Locate the cell with the specified text and output its (X, Y) center coordinate. 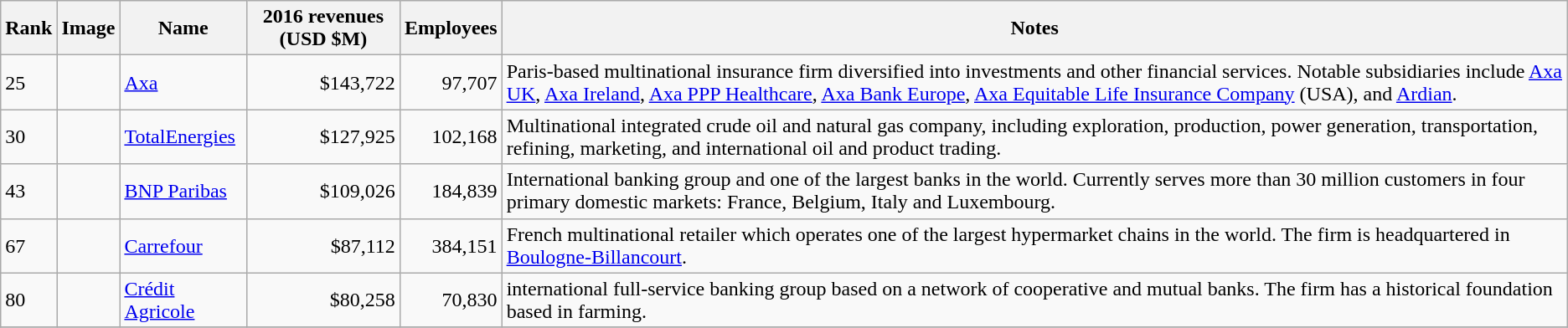
43 (28, 191)
Employees (451, 28)
Image (89, 28)
TotalEnergies (183, 137)
$87,112 (323, 246)
Carrefour (183, 246)
$143,722 (323, 82)
30 (28, 137)
2016 revenues (USD $M) (323, 28)
$109,026 (323, 191)
international full-service banking group based on a network of cooperative and mutual banks. The firm has a historical foundation based in farming. (1034, 300)
80 (28, 300)
97,707 (451, 82)
Notes (1034, 28)
Axa (183, 82)
70,830 (451, 300)
102,168 (451, 137)
Crédit Agricole (183, 300)
BNP Paribas (183, 191)
Rank (28, 28)
67 (28, 246)
184,839 (451, 191)
French multinational retailer which operates one of the largest hypermarket chains in the world. The firm is headquartered in Boulogne-Billancourt. (1034, 246)
$127,925 (323, 137)
$80,258 (323, 300)
25 (28, 82)
384,151 (451, 246)
Name (183, 28)
